Capture the cell that displays the provided text and extract its (X, Y) central coordinate. 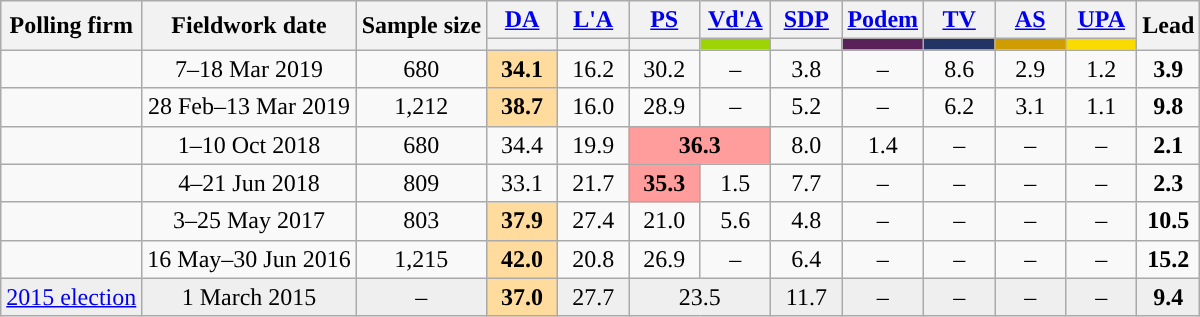
1,212 (421, 107)
6.4 (806, 259)
TV (960, 20)
21.0 (664, 221)
Sample size (421, 26)
21.7 (594, 183)
16 May–30 Jun 2016 (249, 259)
23.5 (700, 297)
28.9 (664, 107)
34.1 (522, 69)
Fieldwork date (249, 26)
L'A (594, 20)
2.1 (1168, 145)
PS (664, 20)
3.9 (1168, 69)
803 (421, 221)
42.0 (522, 259)
4–21 Jun 2018 (249, 183)
27.7 (594, 297)
34.4 (522, 145)
5.2 (806, 107)
16.0 (594, 107)
2015 election (72, 297)
36.3 (700, 145)
Lead (1168, 26)
7–18 Mar 2019 (249, 69)
7.7 (806, 183)
26.9 (664, 259)
4.8 (806, 221)
9.8 (1168, 107)
30.2 (664, 69)
38.7 (522, 107)
3.1 (1030, 107)
1–10 Oct 2018 (249, 145)
6.2 (960, 107)
2.3 (1168, 183)
37.9 (522, 221)
19.9 (594, 145)
10.5 (1168, 221)
809 (421, 183)
28 Feb–13 Mar 2019 (249, 107)
1,215 (421, 259)
20.8 (594, 259)
AS (1030, 20)
27.4 (594, 221)
Vd'A (736, 20)
15.2 (1168, 259)
SDP (806, 20)
9.4 (1168, 297)
1 March 2015 (249, 297)
3–25 May 2017 (249, 221)
8.0 (806, 145)
11.7 (806, 297)
DA (522, 20)
16.2 (594, 69)
3.8 (806, 69)
1.4 (883, 145)
2.9 (1030, 69)
35.3 (664, 183)
Polling firm (72, 26)
33.1 (522, 183)
1.2 (1102, 69)
1.1 (1102, 107)
Podem (883, 20)
8.6 (960, 69)
5.6 (736, 221)
UPA (1102, 20)
37.0 (522, 297)
1.5 (736, 183)
